For the text-containing cell, return its midpoint in [X, Y] coordinate format. 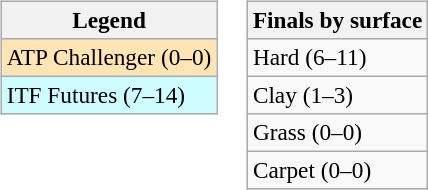
Legend [108, 20]
ATP Challenger (0–0) [108, 57]
Grass (0–0) [337, 133]
Hard (6–11) [337, 57]
Carpet (0–0) [337, 171]
Finals by surface [337, 20]
ITF Futures (7–14) [108, 95]
Clay (1–3) [337, 95]
